Output the (x, y) coordinate of the center of the cell containing the given text.  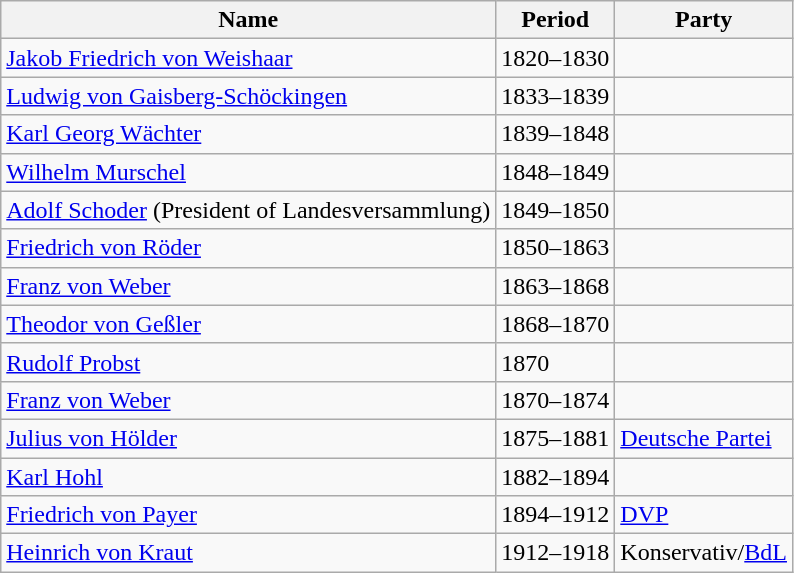
1868–1870 (556, 324)
1912–1918 (556, 553)
Jakob Friedrich von Weishaar (248, 58)
1870–1874 (556, 400)
Name (248, 20)
Party (704, 20)
Friedrich von Röder (248, 248)
1875–1881 (556, 438)
Wilhelm Murschel (248, 172)
Deutsche Partei (704, 438)
1870 (556, 362)
Theodor von Geßler (248, 324)
Ludwig von Gaisberg-Schöckingen (248, 96)
Adolf Schoder (President of Landesversammlung) (248, 210)
1849–1850 (556, 210)
1848–1849 (556, 172)
Karl Georg Wächter (248, 134)
Period (556, 20)
1882–1894 (556, 477)
1820–1830 (556, 58)
1863–1868 (556, 286)
Julius von Hölder (248, 438)
Rudolf Probst (248, 362)
1894–1912 (556, 515)
Heinrich von Kraut (248, 553)
Konservativ/BdL (704, 553)
Karl Hohl (248, 477)
1850–1863 (556, 248)
1833–1839 (556, 96)
1839–1848 (556, 134)
DVP (704, 515)
Friedrich von Payer (248, 515)
